Extract the (X, Y) coordinate from the center of the cell holding the provided text.  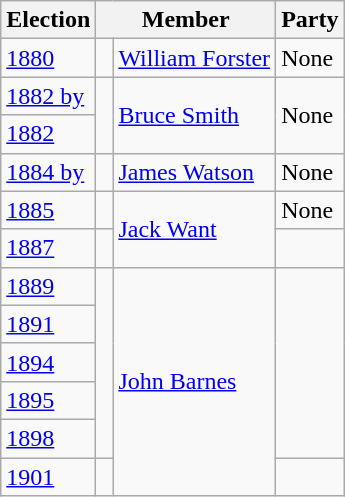
Member (186, 20)
1887 (48, 248)
1882 by (48, 96)
1880 (48, 58)
1885 (48, 210)
1898 (48, 438)
Jack Want (194, 229)
1901 (48, 477)
1895 (48, 400)
1884 by (48, 172)
1891 (48, 324)
John Barnes (194, 381)
William Forster (194, 58)
1882 (48, 134)
Party (310, 20)
1894 (48, 362)
1889 (48, 286)
James Watson (194, 172)
Election (48, 20)
Bruce Smith (194, 115)
